Scan for the cell matching the given text and deliver its (x, y) coordinate at center. 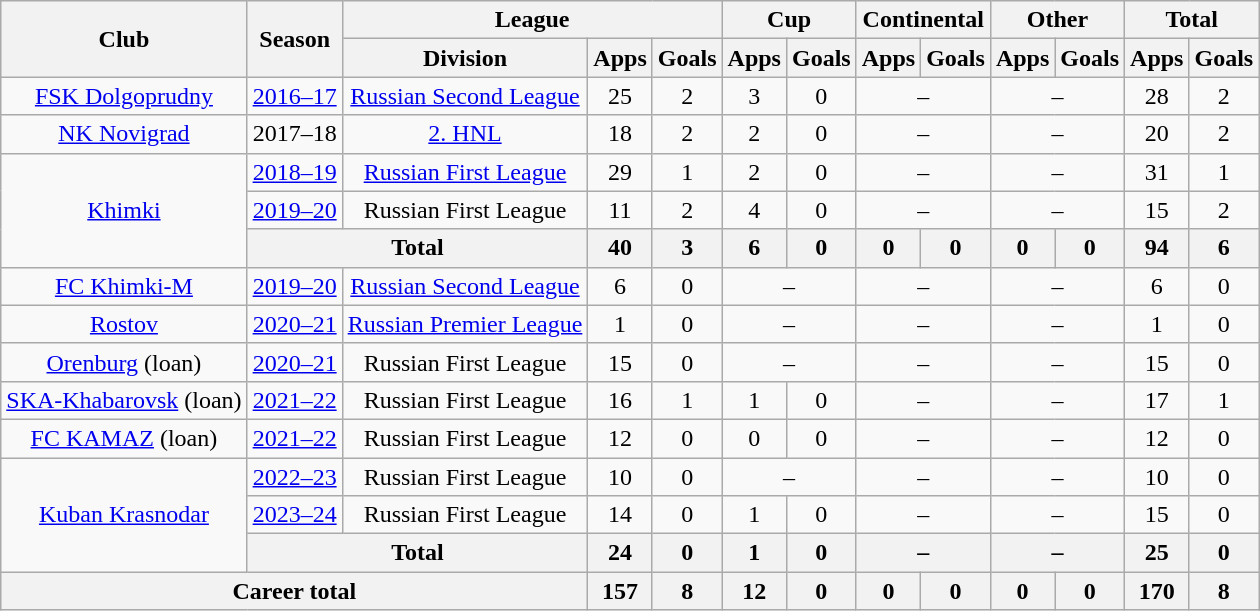
16 (620, 400)
League (532, 20)
Khimki (124, 210)
4 (754, 210)
Continental (923, 20)
Kuban Krasnodar (124, 515)
11 (620, 210)
2016–17 (294, 96)
20 (1157, 134)
2023–24 (294, 515)
Division (465, 58)
2. HNL (465, 134)
FC KAMAZ (loan) (124, 438)
Career total (294, 591)
NK Novigrad (124, 134)
Rostov (124, 324)
17 (1157, 400)
18 (620, 134)
157 (620, 591)
94 (1157, 248)
Season (294, 39)
31 (1157, 172)
Club (124, 39)
28 (1157, 96)
Other (1057, 20)
2017–18 (294, 134)
Cup (789, 20)
Russian Premier League (465, 324)
2022–23 (294, 477)
SKA-Khabarovsk (loan) (124, 400)
FSK Dolgoprudny (124, 96)
Orenburg (loan) (124, 362)
170 (1157, 591)
40 (620, 248)
2018–19 (294, 172)
FC Khimki-M (124, 286)
29 (620, 172)
24 (620, 553)
14 (620, 515)
